Return (x, y) of the center of cell containing provided text 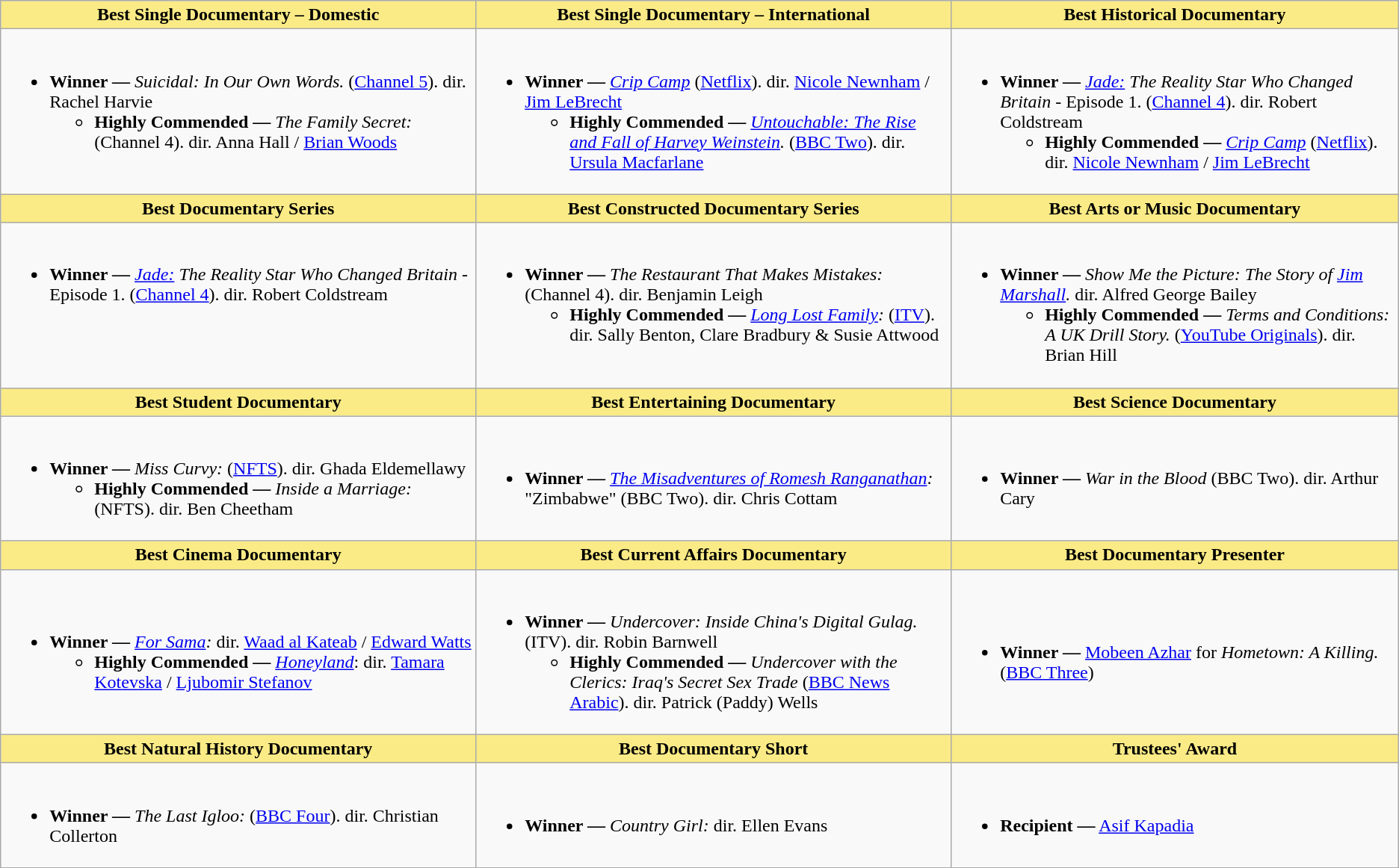
Winner — Jade: The Reality Star Who Changed Britain - Episode 1. (Channel 4). dir. Robert Coldstream (238, 305)
Best Cinema Documentary (238, 555)
Winner — The Last Igloo: (BBC Four). dir. Christian Collerton (238, 815)
Recipient — Asif Kapadia (1175, 815)
Best Natural History Documentary (238, 748)
Best Documentary Series (238, 208)
Winner — War in the Blood (BBC Two). dir. Arthur Cary (1175, 478)
Winner — Miss Curvy: (NFTS). dir. Ghada EldemellawyHighly Commended — Inside a Marriage: (NFTS). dir. Ben Cheetham (238, 478)
Best Documentary Short (714, 748)
Winner — Suicidal: In Our Own Words. (Channel 5). dir. Rachel HarvieHighly Commended — The Family Secret: (Channel 4). dir. Anna Hall / Brian Woods (238, 112)
Best Student Documentary (238, 402)
Winner — Country Girl: dir. Ellen Evans (714, 815)
Best Current Affairs Documentary (714, 555)
Best Single Documentary – Domestic (238, 15)
Best Historical Documentary (1175, 15)
Winner — Mobeen Azhar for Hometown: A Killing. (BBC Three) (1175, 651)
Best Single Documentary – International (714, 15)
Best Documentary Presenter (1175, 555)
Winner — For Sama: dir. Waad al Kateab / Edward WattsHighly Commended — Honeyland: dir. Tamara Kotevska / Ljubomir Stefanov (238, 651)
Winner — The Misadventures of Romesh Ranganathan: "Zimbabwe" (BBC Two). dir. Chris Cottam (714, 478)
Best Constructed Documentary Series (714, 208)
Trustees' Award (1175, 748)
Best Science Documentary (1175, 402)
Best Entertaining Documentary (714, 402)
Best Arts or Music Documentary (1175, 208)
